Pinpoint the cell where the given text exists, returning its (x, y) midpoint coordinate. 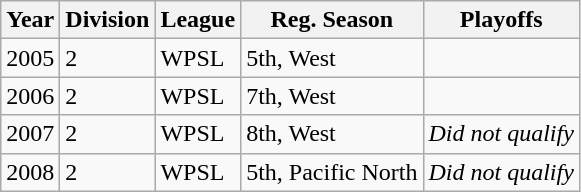
2008 (30, 172)
Reg. Season (332, 20)
League (198, 20)
2006 (30, 96)
Year (30, 20)
5th, Pacific North (332, 172)
2007 (30, 134)
Division (108, 20)
Playoffs (501, 20)
5th, West (332, 58)
7th, West (332, 96)
8th, West (332, 134)
2005 (30, 58)
